Pinpoint the cell where the given text exists, returning its (x, y) midpoint coordinate. 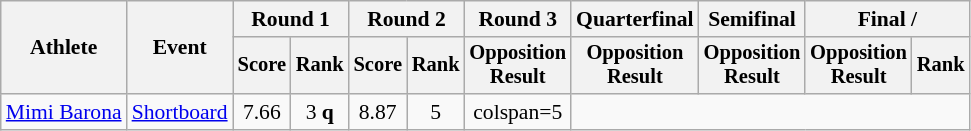
3 q (320, 112)
Athlete (64, 48)
8.87 (378, 112)
Semifinal (752, 19)
Mimi Barona (64, 112)
Quarterfinal (635, 19)
Round 1 (291, 19)
7.66 (262, 112)
colspan=5 (518, 112)
Shortboard (180, 112)
Event (180, 48)
Final / (887, 19)
5 (436, 112)
Round 2 (407, 19)
Round 3 (518, 19)
